Identify which cell holds the provided text, then report its (x, y) central coordinate. 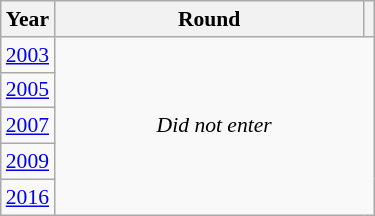
2005 (28, 90)
Year (28, 19)
Did not enter (214, 126)
Round (209, 19)
2007 (28, 126)
2003 (28, 55)
2016 (28, 197)
2009 (28, 162)
